Extract the (X, Y) coordinate from the center of the cell holding the provided text.  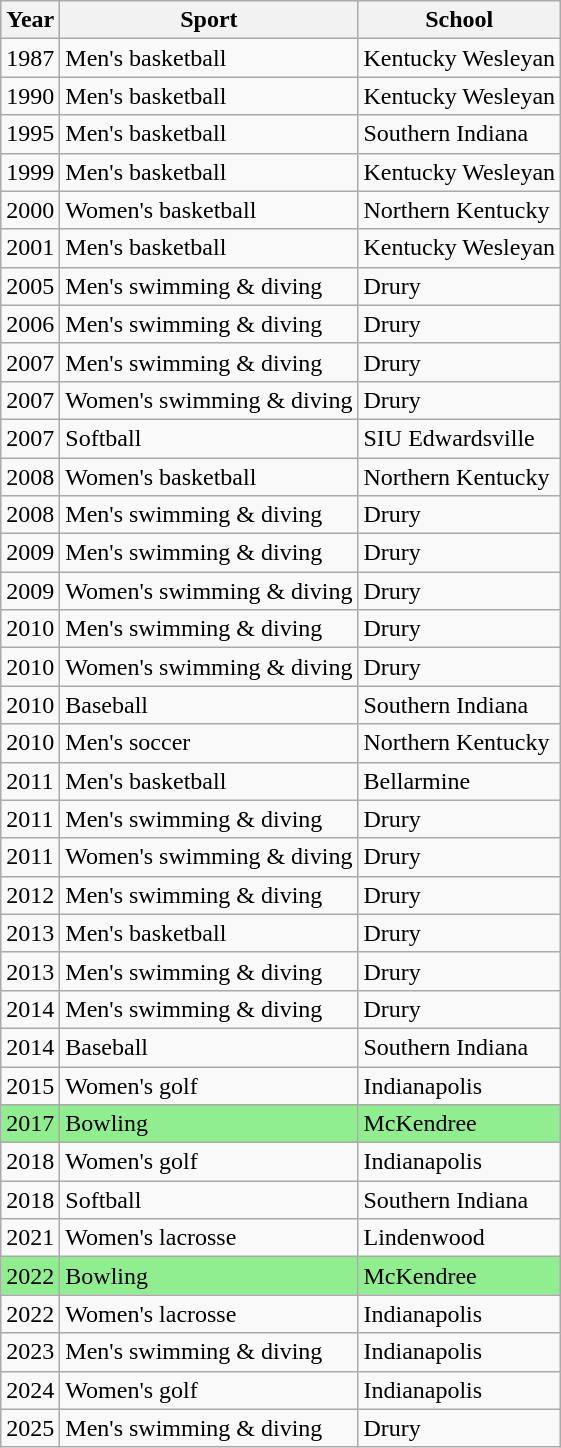
2006 (30, 324)
1990 (30, 96)
2021 (30, 1238)
2012 (30, 895)
Lindenwood (460, 1238)
Sport (209, 20)
SIU Edwardsville (460, 438)
2025 (30, 1428)
2017 (30, 1124)
1987 (30, 58)
Men's soccer (209, 743)
Year (30, 20)
2001 (30, 248)
2024 (30, 1390)
1999 (30, 172)
2023 (30, 1352)
Bellarmine (460, 781)
2000 (30, 210)
1995 (30, 134)
School (460, 20)
2015 (30, 1085)
2005 (30, 286)
